Capture the cell that displays the provided text and extract its (X, Y) central coordinate. 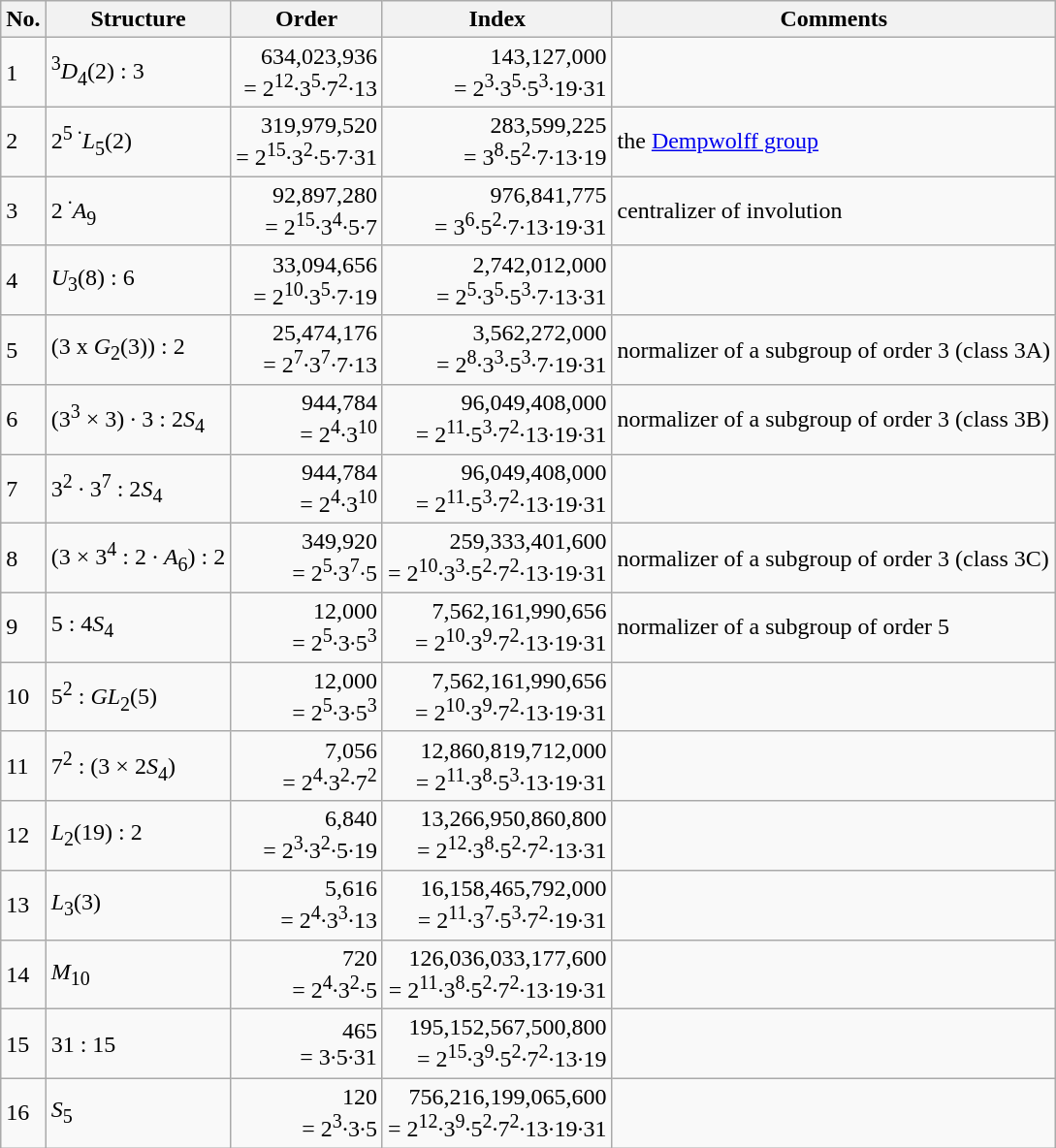
31 : 15 (138, 1044)
6,840 = 23·32·5·19 (306, 836)
14 (23, 974)
319,979,520 = 215·32·5·7·31 (306, 142)
4 (23, 280)
195,152,567,500,800= 215·39·52·72·13·19 (496, 1044)
Order (306, 19)
283,599,225= 38·52·7·13·19 (496, 142)
25 ·L5(2) (138, 142)
634,023,936 = 212·35·72·13 (306, 73)
8 (23, 558)
13 (23, 905)
(33 × 3) · 3 : 2S4 (138, 420)
7,056 = 24·32·72 (306, 766)
the Dempwolff group (834, 142)
M10 (138, 974)
756,216,199,065,600= 212·39·52·72·13·19·31 (496, 1113)
2 ·A9 (138, 211)
465 = 3·5·31 (306, 1044)
L3(3) (138, 905)
9 (23, 627)
normalizer of a subgroup of order 3 (class 3C) (834, 558)
centralizer of involution (834, 211)
5 : 4S4 (138, 627)
720 = 24·32·5 (306, 974)
976,841,775= 36·52·7·13·19·31 (496, 211)
143,127,000= 23·35·53·19·31 (496, 73)
72 : (3 × 2S4) (138, 766)
7 (23, 489)
32 · 37 : 2S4 (138, 489)
16 (23, 1113)
L2(19) : 2 (138, 836)
11 (23, 766)
Structure (138, 19)
126,036,033,177,600= 211·38·52·72·13·19·31 (496, 974)
2 (23, 142)
3,562,272,000= 28·33·53·7·19·31 (496, 350)
92,897,280 = 215·34·5·7 (306, 211)
(3 x G2(3)) : 2 (138, 350)
52 : GL2(5) (138, 697)
5,616 = 24·33·13 (306, 905)
2,742,012,000= 25·35·53·7·13·31 (496, 280)
Comments (834, 19)
No. (23, 19)
12 (23, 836)
15 (23, 1044)
33,094,656 = 210·35·7·19 (306, 280)
12,860,819,712,000= 211·38·53·13·19·31 (496, 766)
6 (23, 420)
13,266,950,860,800= 212·38·52·72·13·31 (496, 836)
1 (23, 73)
120 = 23·3·5 (306, 1113)
Index (496, 19)
3D4(2) : 3 (138, 73)
normalizer of a subgroup of order 5 (834, 627)
S5 (138, 1113)
(3 × 34 : 2 · A6) : 2 (138, 558)
5 (23, 350)
10 (23, 697)
25,474,176 = 27·37·7·13 (306, 350)
259,333,401,600= 210·33·52·72·13·19·31 (496, 558)
normalizer of a subgroup of order 3 (class 3A) (834, 350)
16,158,465,792,000= 211·37·53·72·19·31 (496, 905)
3 (23, 211)
normalizer of a subgroup of order 3 (class 3B) (834, 420)
349,920 = 25·37·5 (306, 558)
U3(8) : 6 (138, 280)
